Scan for the cell matching the given text and deliver its [X, Y] coordinate at center. 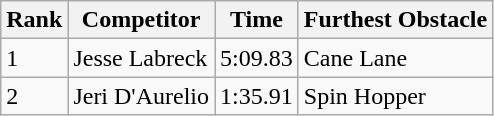
Competitor [142, 20]
Spin Hopper [395, 96]
Jeri D'Aurelio [142, 96]
1:35.91 [257, 96]
Furthest Obstacle [395, 20]
1 [34, 58]
5:09.83 [257, 58]
Time [257, 20]
Cane Lane [395, 58]
2 [34, 96]
Rank [34, 20]
Jesse Labreck [142, 58]
